Output the (X, Y) coordinate of the center of the cell containing the given text.  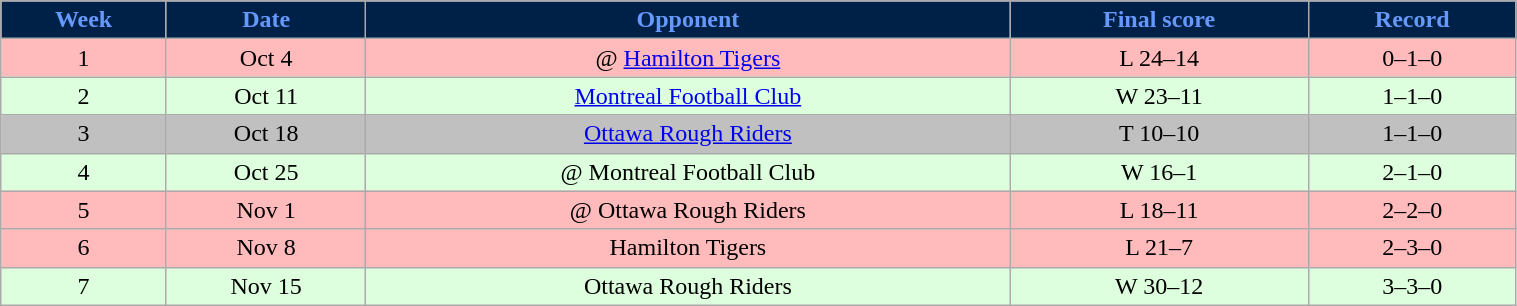
2–3–0 (1412, 248)
Nov 1 (266, 210)
Hamilton Tigers (688, 248)
L 18–11 (1160, 210)
W 23–11 (1160, 96)
@ Montreal Football Club (688, 172)
W 16–1 (1160, 172)
Final score (1160, 20)
0–1–0 (1412, 58)
4 (84, 172)
L 21–7 (1160, 248)
Oct 25 (266, 172)
T 10–10 (1160, 134)
2 (84, 96)
Nov 15 (266, 286)
5 (84, 210)
2–1–0 (1412, 172)
2–2–0 (1412, 210)
Date (266, 20)
W 30–12 (1160, 286)
7 (84, 286)
@ Hamilton Tigers (688, 58)
Week (84, 20)
1 (84, 58)
3 (84, 134)
Record (1412, 20)
Opponent (688, 20)
6 (84, 248)
Oct 4 (266, 58)
Oct 11 (266, 96)
Montreal Football Club (688, 96)
Nov 8 (266, 248)
3–3–0 (1412, 286)
@ Ottawa Rough Riders (688, 210)
Oct 18 (266, 134)
L 24–14 (1160, 58)
